Capture the cell that displays the provided text and extract its (x, y) central coordinate. 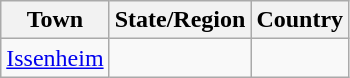
Issenheim (55, 58)
Country (300, 20)
State/Region (180, 20)
Town (55, 20)
